Extract the [X, Y] coordinate from the center of the cell holding the provided text.  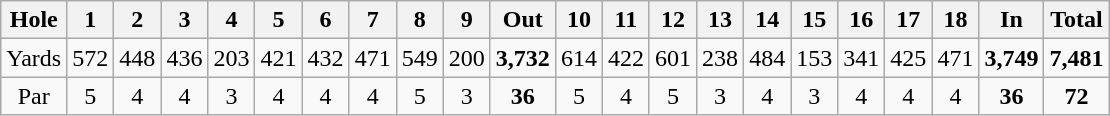
3,749 [1012, 58]
10 [578, 20]
Out [522, 20]
13 [720, 20]
15 [814, 20]
153 [814, 58]
341 [862, 58]
72 [1076, 96]
9 [466, 20]
484 [768, 58]
Total [1076, 20]
203 [232, 58]
572 [90, 58]
17 [908, 20]
12 [672, 20]
7 [372, 20]
425 [908, 58]
2 [138, 20]
549 [420, 58]
8 [420, 20]
11 [626, 20]
200 [466, 58]
421 [278, 58]
16 [862, 20]
6 [326, 20]
422 [626, 58]
448 [138, 58]
Par [34, 96]
601 [672, 58]
436 [184, 58]
1 [90, 20]
18 [956, 20]
7,481 [1076, 58]
3,732 [522, 58]
432 [326, 58]
Hole [34, 20]
In [1012, 20]
238 [720, 58]
14 [768, 20]
614 [578, 58]
Yards [34, 58]
